Return (X, Y) of the center of cell containing provided text 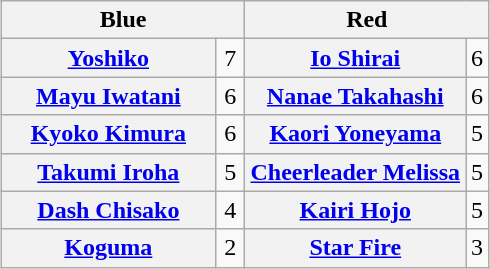
Mayu Iwatani (108, 96)
Takumi Iroha (108, 172)
Blue (123, 20)
Koguma (108, 248)
3 (478, 248)
Kaori Yoneyama (356, 134)
Io Shirai (356, 58)
Cheerleader Melissa (356, 172)
Nanae Takahashi (356, 96)
Kyoko Kimura (108, 134)
Star Fire (356, 248)
2 (230, 248)
Yoshiko (108, 58)
7 (230, 58)
Dash Chisako (108, 210)
Kairi Hojo (356, 210)
Red (367, 20)
4 (230, 210)
